Identify which cell holds the provided text, then report its (X, Y) central coordinate. 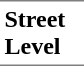
Street Level (42, 33)
